For the text-containing cell, return its midpoint in (X, Y) coordinate format. 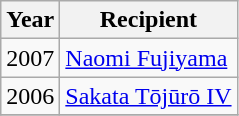
Naomi Fujiyama (148, 58)
Recipient (148, 20)
2006 (30, 96)
2007 (30, 58)
Year (30, 20)
Sakata Tōjūrō IV (148, 96)
